Output the [X, Y] coordinate of the center of the cell containing the given text.  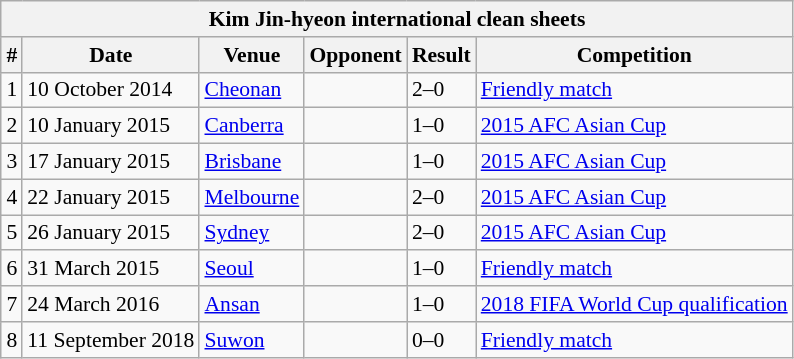
Kim Jin-hyeon international clean sheets [396, 19]
Cheonan [252, 90]
24 March 2016 [110, 304]
Venue [252, 55]
Date [110, 55]
Suwon [252, 340]
0–0 [442, 340]
10 October 2014 [110, 90]
Melbourne [252, 197]
Canberra [252, 126]
2018 FIFA World Cup qualification [634, 304]
6 [12, 269]
11 September 2018 [110, 340]
5 [12, 233]
Ansan [252, 304]
1 [12, 90]
22 January 2015 [110, 197]
31 March 2015 [110, 269]
3 [12, 162]
Result [442, 55]
Opponent [356, 55]
2 [12, 126]
10 January 2015 [110, 126]
Brisbane [252, 162]
26 January 2015 [110, 233]
17 January 2015 [110, 162]
7 [12, 304]
8 [12, 340]
Sydney [252, 233]
4 [12, 197]
Seoul [252, 269]
Competition [634, 55]
# [12, 55]
